For the text-containing cell, return its midpoint in [x, y] coordinate format. 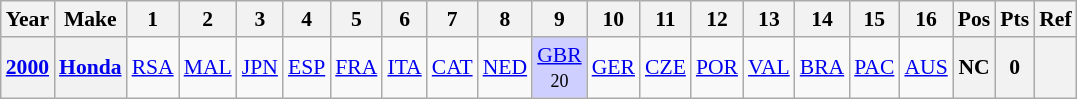
GER [614, 68]
Ref [1055, 19]
PAC [874, 68]
9 [560, 19]
POR [717, 68]
MAL [208, 68]
CAT [452, 68]
BRA [822, 68]
Pos [974, 19]
12 [717, 19]
Honda [90, 68]
NED [505, 68]
16 [926, 19]
1 [153, 19]
Make [90, 19]
15 [874, 19]
14 [822, 19]
4 [306, 19]
2 [208, 19]
GBR20 [560, 68]
5 [356, 19]
AUS [926, 68]
3 [260, 19]
Year [28, 19]
Pts [1014, 19]
VAL [769, 68]
7 [452, 19]
FRA [356, 68]
2000 [28, 68]
13 [769, 19]
RSA [153, 68]
CZE [666, 68]
JPN [260, 68]
8 [505, 19]
0 [1014, 68]
ESP [306, 68]
11 [666, 19]
NC [974, 68]
ITA [404, 68]
10 [614, 19]
6 [404, 19]
